Locate the cell with the specified text and output its [x, y] center coordinate. 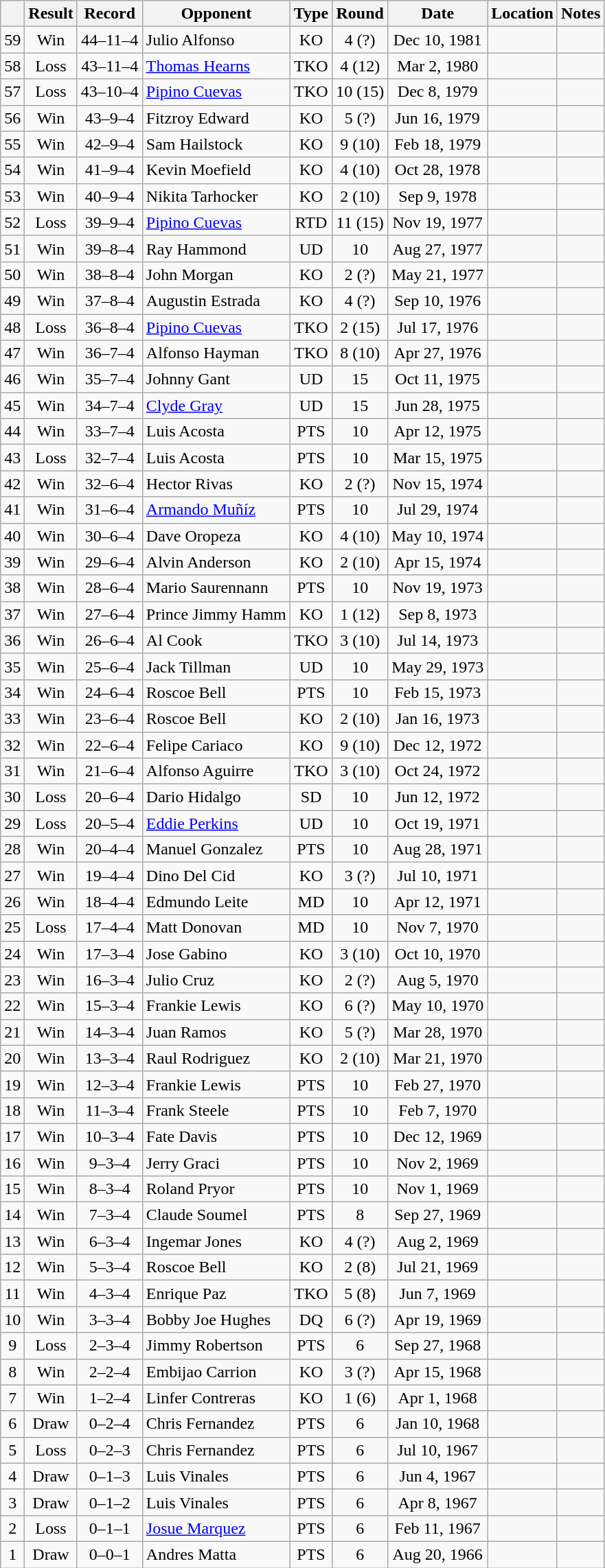
4 (12) [360, 66]
Embijao Carrion [216, 1372]
Feb 27, 1970 [438, 1084]
Jun 16, 1979 [438, 118]
7 [12, 1398]
27–6–4 [110, 614]
Fate Davis [216, 1136]
55 [12, 144]
43–9–4 [110, 118]
DQ [310, 1320]
Jan 10, 1968 [438, 1424]
Jul 17, 1976 [438, 327]
Dave Oropeza [216, 536]
Jun 28, 1975 [438, 406]
Nov 19, 1973 [438, 588]
Mar 15, 1975 [438, 458]
36–7–4 [110, 353]
Jul 10, 1967 [438, 1450]
29 [12, 823]
18 [12, 1110]
40 [12, 536]
Julio Cruz [216, 980]
Raul Rodriguez [216, 1058]
Mar 21, 1970 [438, 1058]
Felipe Cariaco [216, 745]
49 [12, 301]
11 (15) [360, 222]
46 [12, 379]
22 [12, 1006]
Jul 29, 1974 [438, 510]
Augustin Estrada [216, 301]
Jose Gabino [216, 954]
Jul 21, 1969 [438, 1267]
Apr 15, 1974 [438, 562]
1 (12) [360, 614]
Alfonso Aguirre [216, 771]
35–7–4 [110, 379]
Al Cook [216, 640]
19–4–4 [110, 876]
Result [51, 14]
Jul 14, 1973 [438, 640]
32–6–4 [110, 484]
50 [12, 274]
24–6–4 [110, 692]
Aug 5, 1970 [438, 980]
Mar 2, 1980 [438, 66]
14 [12, 1215]
Manuel Gonzalez [216, 850]
3 [12, 1502]
Opponent [216, 14]
20–5–4 [110, 823]
52 [12, 222]
0–2–4 [110, 1424]
16–3–4 [110, 980]
42 [12, 484]
Dec 12, 1972 [438, 745]
Aug 2, 1969 [438, 1241]
39 [12, 562]
11–3–4 [110, 1110]
25–6–4 [110, 666]
Nov 19, 1977 [438, 222]
2–3–4 [110, 1346]
25 [12, 928]
13 [12, 1241]
May 10, 1974 [438, 536]
13–3–4 [110, 1058]
21–6–4 [110, 771]
56 [12, 118]
1 [12, 1554]
16 [12, 1163]
37–8–4 [110, 301]
4–3–4 [110, 1294]
Eddie Perkins [216, 823]
Apr 19, 1969 [438, 1320]
2–2–4 [110, 1372]
Nov 2, 1969 [438, 1163]
Sep 27, 1969 [438, 1215]
Enrique Paz [216, 1294]
58 [12, 66]
26 [12, 902]
17–4–4 [110, 928]
Jack Tillman [216, 666]
Date [438, 14]
Linfer Contreras [216, 1398]
Dario Hidalgo [216, 797]
Aug 27, 1977 [438, 248]
45 [12, 406]
Aug 28, 1971 [438, 850]
38 [12, 588]
Ingemar Jones [216, 1241]
43 [12, 458]
Claude Soumel [216, 1215]
Jun 4, 1967 [438, 1476]
2 [12, 1528]
Nikita Tarhocker [216, 196]
Dec 8, 1979 [438, 92]
1 (6) [360, 1398]
31 [12, 771]
6–3–4 [110, 1241]
Oct 24, 1972 [438, 771]
Armando Muñíz [216, 510]
Jerry Graci [216, 1163]
Apr 12, 1971 [438, 902]
Oct 11, 1975 [438, 379]
May 10, 1970 [438, 1006]
24 [12, 954]
17–3–4 [110, 954]
20–6–4 [110, 797]
21 [12, 1032]
8–3–4 [110, 1189]
Dec 12, 1969 [438, 1136]
5 [12, 1450]
34 [12, 692]
SD [310, 797]
Hector Rivas [216, 484]
May 21, 1977 [438, 274]
30 [12, 797]
22–6–4 [110, 745]
28 [12, 850]
Jul 10, 1971 [438, 876]
23 [12, 980]
Apr 1, 1968 [438, 1398]
29–6–4 [110, 562]
20 [12, 1058]
Mar 28, 1970 [438, 1032]
Dec 10, 1981 [438, 40]
Kevin Moefield [216, 170]
28–6–4 [110, 588]
Round [360, 14]
Type [310, 14]
40–9–4 [110, 196]
Julio Alfonso [216, 40]
Nov 15, 1974 [438, 484]
12 [12, 1267]
48 [12, 327]
0–1–3 [110, 1476]
14–3–4 [110, 1032]
57 [12, 92]
51 [12, 248]
Oct 10, 1970 [438, 954]
3–3–4 [110, 1320]
Nov 1, 1969 [438, 1189]
36–8–4 [110, 327]
47 [12, 353]
Thomas Hearns [216, 66]
54 [12, 170]
Mario Saurennann [216, 588]
Apr 8, 1967 [438, 1502]
Feb 15, 1973 [438, 692]
26–6–4 [110, 640]
18–4–4 [110, 902]
Edmundo Leite [216, 902]
5–3–4 [110, 1267]
8 (10) [360, 353]
Nov 7, 1970 [438, 928]
53 [12, 196]
42–9–4 [110, 144]
Bobby Joe Hughes [216, 1320]
23–6–4 [110, 718]
39–9–4 [110, 222]
2 (15) [360, 327]
Alvin Anderson [216, 562]
Oct 19, 1971 [438, 823]
33 [12, 718]
Jimmy Robertson [216, 1346]
38–8–4 [110, 274]
27 [12, 876]
Aug 20, 1966 [438, 1554]
Johnny Gant [216, 379]
35 [12, 666]
34–7–4 [110, 406]
Apr 27, 1976 [438, 353]
41–9–4 [110, 170]
9–3–4 [110, 1163]
Jun 7, 1969 [438, 1294]
Frank Steele [216, 1110]
32 [12, 745]
Sam Hailstock [216, 144]
4 [12, 1476]
Prince Jimmy Hamm [216, 614]
31–6–4 [110, 510]
Sep 27, 1968 [438, 1346]
John Morgan [216, 274]
32–7–4 [110, 458]
Josue Marquez [216, 1528]
9 [12, 1346]
5 (8) [360, 1294]
11 [12, 1294]
May 29, 1973 [438, 666]
Location [523, 14]
Fitzroy Edward [216, 118]
Sep 8, 1973 [438, 614]
39–8–4 [110, 248]
0–0–1 [110, 1554]
Record [110, 14]
41 [12, 510]
15–3–4 [110, 1006]
20–4–4 [110, 850]
Sep 9, 1978 [438, 196]
Notes [580, 14]
59 [12, 40]
Feb 18, 1979 [438, 144]
43–11–4 [110, 66]
30–6–4 [110, 536]
Clyde Gray [216, 406]
Apr 15, 1968 [438, 1372]
43–10–4 [110, 92]
Feb 7, 1970 [438, 1110]
33–7–4 [110, 432]
0–2–3 [110, 1450]
RTD [310, 222]
17 [12, 1136]
10–3–4 [110, 1136]
Apr 12, 1975 [438, 432]
19 [12, 1084]
Jan 16, 1973 [438, 718]
1–2–4 [110, 1398]
10 (15) [360, 92]
44–11–4 [110, 40]
Andres Matta [216, 1554]
0–1–1 [110, 1528]
12–3–4 [110, 1084]
2 (8) [360, 1267]
36 [12, 640]
Dino Del Cid [216, 876]
Oct 28, 1978 [438, 170]
37 [12, 614]
Roland Pryor [216, 1189]
44 [12, 432]
Alfonso Hayman [216, 353]
Matt Donovan [216, 928]
Sep 10, 1976 [438, 301]
0–1–2 [110, 1502]
Juan Ramos [216, 1032]
7–3–4 [110, 1215]
Feb 11, 1967 [438, 1528]
Ray Hammond [216, 248]
Jun 12, 1972 [438, 797]
